Extract the (x, y) coordinate from the center of the cell holding the provided text.  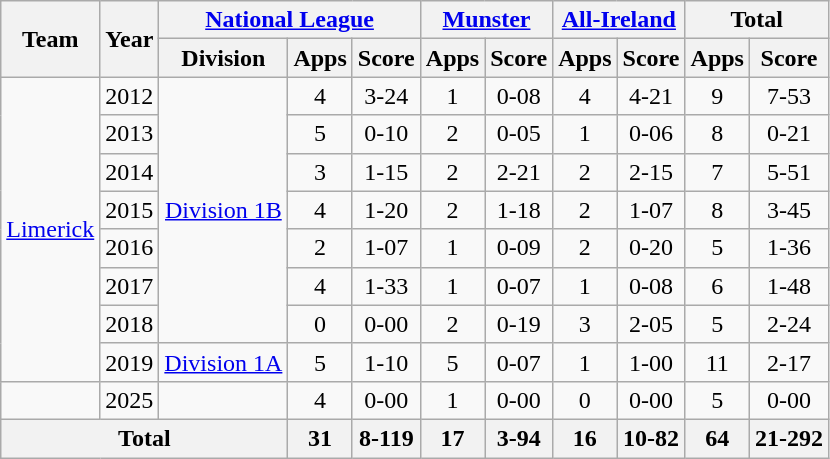
7-53 (788, 96)
1-48 (788, 286)
2015 (130, 210)
10-82 (651, 438)
2019 (130, 362)
17 (452, 438)
16 (585, 438)
2013 (130, 134)
1-10 (386, 362)
Munster (486, 20)
11 (717, 362)
0-06 (651, 134)
3-45 (788, 210)
1-00 (651, 362)
2014 (130, 172)
5-51 (788, 172)
1-36 (788, 248)
2012 (130, 96)
1-20 (386, 210)
9 (717, 96)
4-21 (651, 96)
6 (717, 286)
Year (130, 39)
1-18 (519, 210)
0-09 (519, 248)
8-119 (386, 438)
7 (717, 172)
2-21 (519, 172)
1-15 (386, 172)
64 (717, 438)
21-292 (788, 438)
0-20 (651, 248)
National League (290, 20)
3-24 (386, 96)
3-94 (519, 438)
0-21 (788, 134)
Division 1B (224, 210)
2016 (130, 248)
Limerick (50, 229)
31 (320, 438)
Division 1A (224, 362)
1-33 (386, 286)
0-10 (386, 134)
2025 (130, 400)
2-24 (788, 324)
2-05 (651, 324)
2017 (130, 286)
2-17 (788, 362)
2018 (130, 324)
Division (224, 58)
2-15 (651, 172)
0-19 (519, 324)
All-Ireland (619, 20)
0-05 (519, 134)
Team (50, 39)
